Output the (X, Y) coordinate of the center of the cell containing the given text.  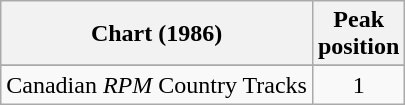
Chart (1986) (157, 34)
Canadian RPM Country Tracks (157, 85)
1 (358, 85)
Peakposition (358, 34)
